Output the (X, Y) coordinate of the center of the cell containing the given text.  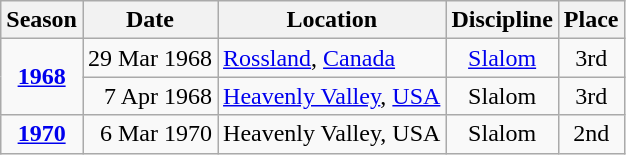
1968 (42, 77)
29 Mar 1968 (150, 58)
7 Apr 1968 (150, 96)
Discipline (502, 20)
Rossland, Canada (332, 58)
Season (42, 20)
Place (591, 20)
1970 (42, 134)
6 Mar 1970 (150, 134)
2nd (591, 134)
Location (332, 20)
Date (150, 20)
